Scan for the cell matching the given text and deliver its (x, y) coordinate at center. 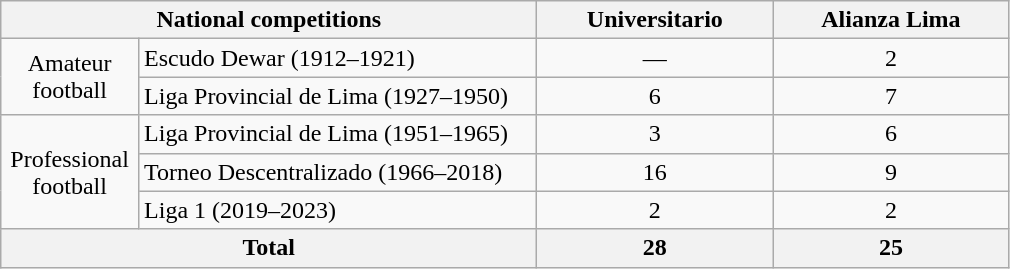
— (655, 58)
Total (269, 248)
Universitario (655, 20)
Torneo Descentralizado (1966–2018) (338, 172)
16 (655, 172)
Liga Provincial de Lima (1927–1950) (338, 96)
Liga Provincial de Lima (1951–1965) (338, 134)
Escudo Dewar (1912–1921) (338, 58)
Professionalfootball (70, 172)
3 (655, 134)
7 (891, 96)
Alianza Lima (891, 20)
National competitions (269, 20)
28 (655, 248)
9 (891, 172)
25 (891, 248)
Amateurfootball (70, 77)
Liga 1 (2019–2023) (338, 210)
